Detect which cell encompasses the target text, then output its [X, Y] center coordinate. 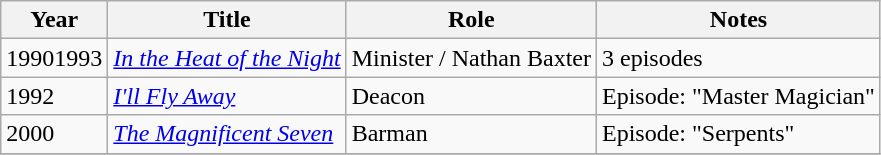
Deacon [471, 96]
Notes [739, 20]
In the Heat of the Night [227, 58]
2000 [54, 134]
Episode: "Master Magician" [739, 96]
I'll Fly Away [227, 96]
Title [227, 20]
1992 [54, 96]
Role [471, 20]
3 episodes [739, 58]
Minister / Nathan Baxter [471, 58]
19901993 [54, 58]
Year [54, 20]
Episode: "Serpents" [739, 134]
The Magnificent Seven [227, 134]
Barman [471, 134]
